Capture the cell that displays the provided text and extract its (X, Y) central coordinate. 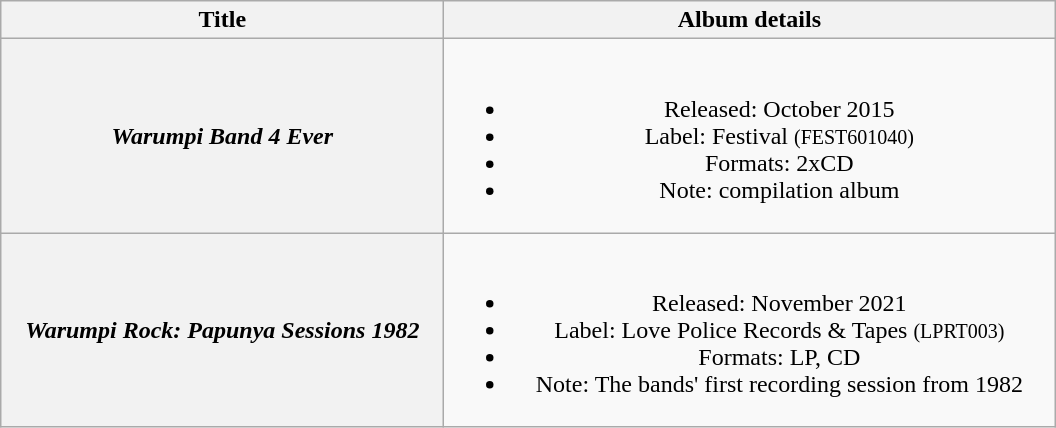
Released: November 2021Label: Love Police Records & Tapes (LPRT003)Formats: LP, CDNote: The bands' first recording session from 1982 (750, 330)
Album details (750, 20)
Title (222, 20)
Released: October 2015Label: Festival (FEST601040)Formats: 2xCDNote: compilation album (750, 136)
Warumpi Band 4 Ever (222, 136)
Warumpi Rock: Papunya Sessions 1982 (222, 330)
